For the text-containing cell, return its midpoint in [X, Y] coordinate format. 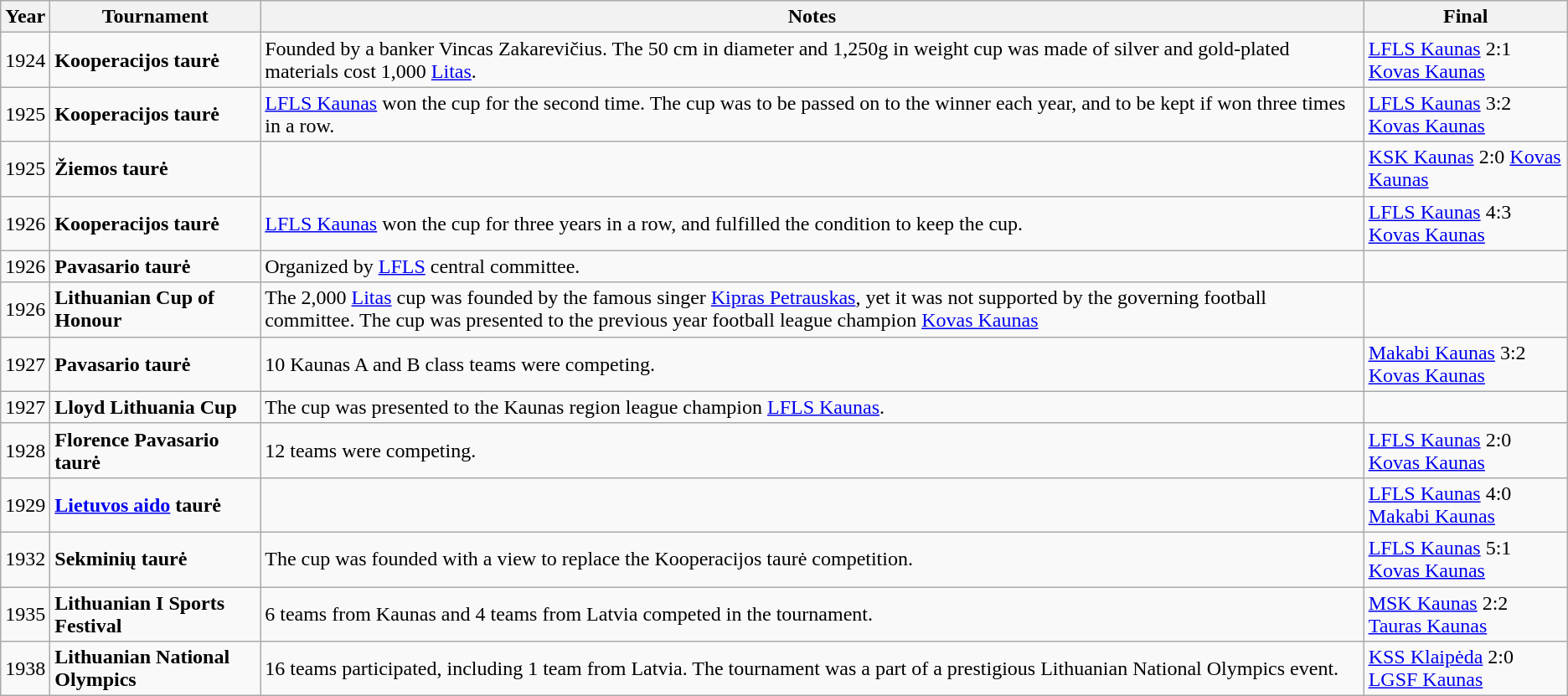
Organized by LFLS central committee. [812, 266]
Tournament [156, 17]
Lloyd Lithuania Cup [156, 407]
12 teams were competing. [812, 451]
10 Kaunas A and B class teams were competing. [812, 363]
LFLS Kaunas won the cup for three years in a row, and fulfilled the condition to keep the cup. [812, 223]
1924 [25, 60]
Sekminių taurė [156, 559]
The cup was presented to the Kaunas region league champion LFLS Kaunas. [812, 407]
1932 [25, 559]
Lithuanian Cup of Honour [156, 310]
1928 [25, 451]
Žiemos taurė [156, 169]
LFLS Kaunas 4:0 Makabi Kaunas [1466, 504]
Makabi Kaunas 3:2 Kovas Kaunas [1466, 363]
Lithuanian National Olympics [156, 668]
LFLS Kaunas won the cup for the second time. The cup was to be passed on to the winner each year, and to be kept if won three times in a row. [812, 114]
MSK Kaunas 2:2 Tauras Kaunas [1466, 613]
LFLS Kaunas 2:0 Kovas Kaunas [1466, 451]
LFLS Kaunas 3:2 Kovas Kaunas [1466, 114]
LFLS Kaunas 5:1 Kovas Kaunas [1466, 559]
Year [25, 17]
KSS Klaipėda 2:0 LGSF Kaunas [1466, 668]
Final [1466, 17]
1935 [25, 613]
The cup was founded with a view to replace the Kooperacijos taurė competition. [812, 559]
Lithuanian I Sports Festival [156, 613]
LFLS Kaunas 2:1 Kovas Kaunas [1466, 60]
Florence Pavasario taurė [156, 451]
KSK Kaunas 2:0 Kovas Kaunas [1466, 169]
Notes [812, 17]
1938 [25, 668]
16 teams participated, including 1 team from Latvia. The tournament was a part of a prestigious Lithuanian National Olympics event. [812, 668]
1929 [25, 504]
6 teams from Kaunas and 4 teams from Latvia competed in the tournament. [812, 613]
Lietuvos aido taurė [156, 504]
LFLS Kaunas 4:3 Kovas Kaunas [1466, 223]
